Capture the cell that displays the provided text and extract its [x, y] central coordinate. 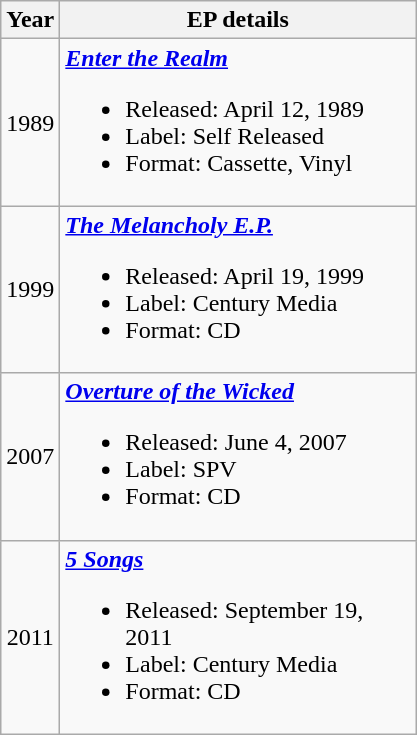
2011 [30, 637]
The Melancholy E.P.Released: April 19, 1999Label: Century MediaFormat: CD [238, 290]
5 SongsReleased: September 19, 2011Label: Century MediaFormat: CD [238, 637]
Overture of the WickedReleased: June 4, 2007Label: SPVFormat: CD [238, 456]
Year [30, 20]
2007 [30, 456]
1989 [30, 122]
Enter the RealmReleased: April 12, 1989Label: Self ReleasedFormat: Cassette, Vinyl [238, 122]
1999 [30, 290]
EP details [238, 20]
